Return [X, Y] of the center of cell containing provided text 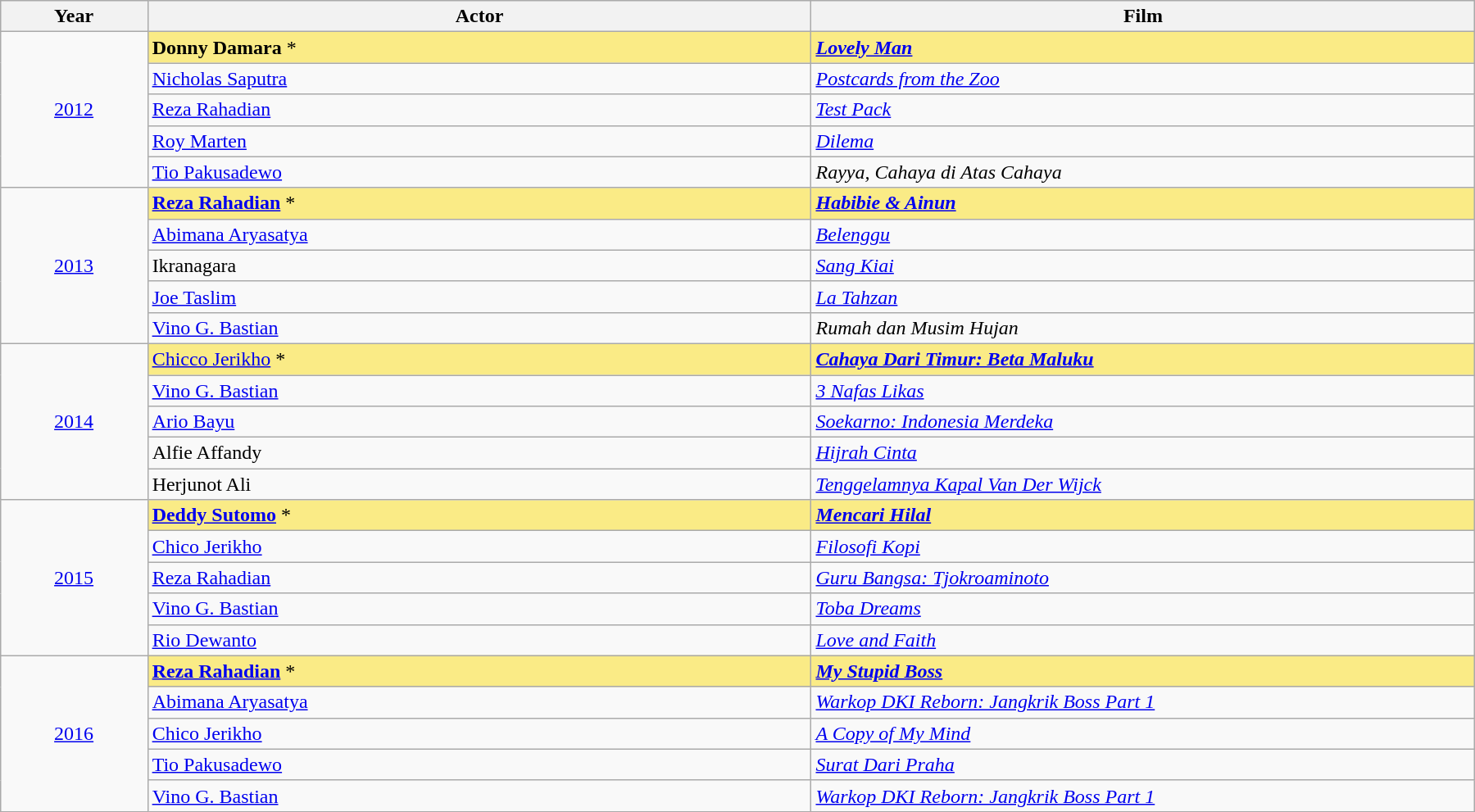
Chicco Jerikho * [479, 359]
Film [1143, 16]
Lovely Man [1143, 48]
2015 [74, 578]
Mencari Hilal [1143, 515]
Soekarno: Indonesia Merdeka [1143, 422]
Year [74, 16]
Herjunot Ali [479, 484]
Ario Bayu [479, 422]
A Copy of My Mind [1143, 733]
Ikranagara [479, 265]
Tenggelamnya Kapal Van Der Wijck [1143, 484]
My Stupid Boss [1143, 671]
Rumah dan Musim Hujan [1143, 328]
Deddy Sutomo * [479, 515]
Joe Taslim [479, 297]
Surat Dari Praha [1143, 764]
2012 [74, 110]
Love and Faith [1143, 640]
Habibie & Ainun [1143, 203]
Filosofi Kopi [1143, 547]
Rio Dewanto [479, 640]
La Tahzan [1143, 297]
Toba Dreams [1143, 609]
Guru Bangsa: Tjokroaminoto [1143, 578]
Actor [479, 16]
Dilema [1143, 141]
2013 [74, 265]
Test Pack [1143, 110]
Sang Kiai [1143, 265]
2014 [74, 421]
Roy Marten [479, 141]
3 Nafas Likas [1143, 391]
Cahaya Dari Timur: Beta Maluku [1143, 359]
Alfie Affandy [479, 453]
Donny Damara * [479, 48]
Hijrah Cinta [1143, 453]
Postcards from the Zoo [1143, 79]
Nicholas Saputra [479, 79]
2016 [74, 733]
Belenggu [1143, 234]
Rayya, Cahaya di Atas Cahaya [1143, 172]
